From the cell containing the given text, extract its center point as [X, Y] coordinate. 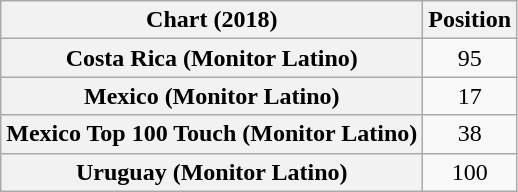
95 [470, 58]
Chart (2018) [212, 20]
38 [470, 134]
Costa Rica (Monitor Latino) [212, 58]
17 [470, 96]
Mexico (Monitor Latino) [212, 96]
Uruguay (Monitor Latino) [212, 172]
Position [470, 20]
Mexico Top 100 Touch (Monitor Latino) [212, 134]
100 [470, 172]
